Provide the [X, Y] coordinate of the cell's center where the given text is located.  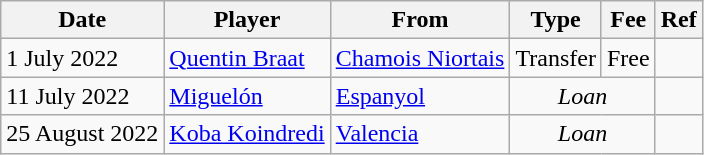
Date [82, 20]
Ref [678, 20]
Valencia [420, 134]
Player [247, 20]
Miguelón [247, 96]
Quentin Braat [247, 58]
Chamois Niortais [420, 58]
25 August 2022 [82, 134]
Type [556, 20]
From [420, 20]
Koba Koindredi [247, 134]
Free [628, 58]
11 July 2022 [82, 96]
Transfer [556, 58]
Espanyol [420, 96]
Fee [628, 20]
1 July 2022 [82, 58]
